Search for the cell housing the specified text and yield its (x, y) center coordinate. 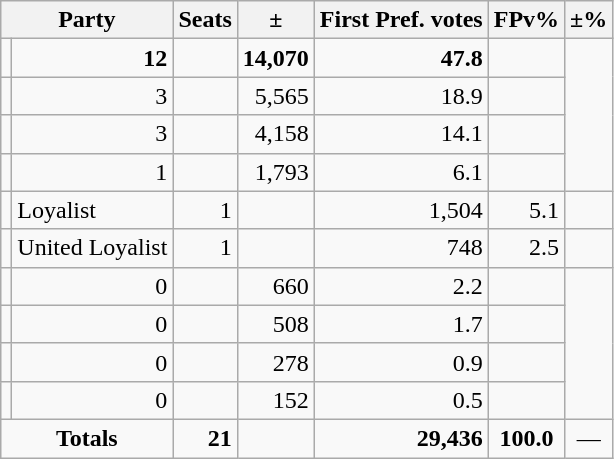
5.1 (526, 210)
748 (401, 248)
508 (276, 324)
Totals (87, 438)
0.5 (401, 400)
6.1 (401, 172)
1.7 (401, 324)
0.9 (401, 362)
5,565 (276, 96)
FPv% (526, 20)
278 (276, 362)
± (276, 20)
21 (205, 438)
12 (92, 58)
14,070 (276, 58)
United Loyalist (92, 248)
Loyalist (92, 210)
18.9 (401, 96)
47.8 (401, 58)
1,504 (401, 210)
±% (589, 20)
2.5 (526, 248)
1,793 (276, 172)
4,158 (276, 134)
2.2 (401, 286)
14.1 (401, 134)
Party (87, 20)
Seats (205, 20)
29,436 (401, 438)
First Pref. votes (401, 20)
100.0 (526, 438)
660 (276, 286)
— (589, 438)
152 (276, 400)
